Extract the (x, y) coordinate from the center of the cell holding the provided text.  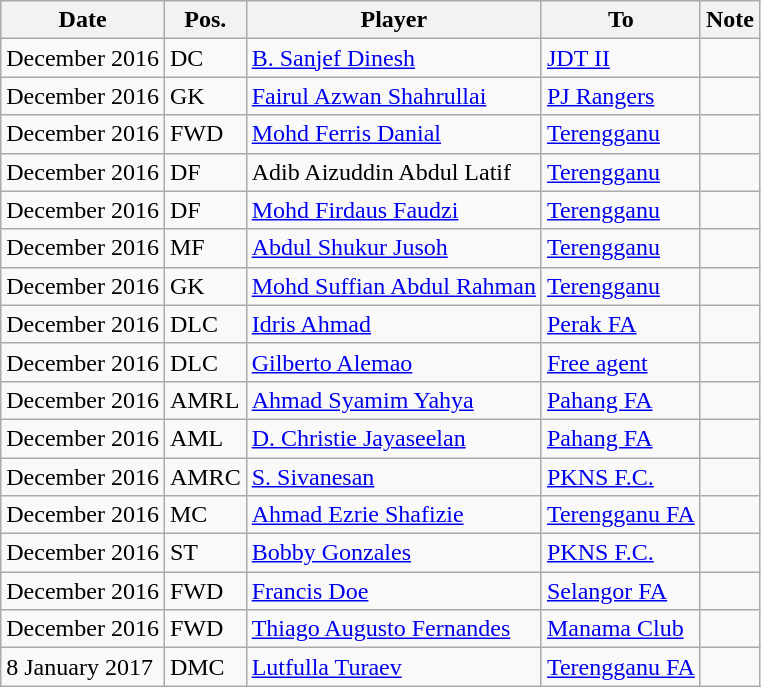
AMRL (205, 400)
S. Sivanesan (394, 477)
Manama Club (620, 629)
Thiago Augusto Fernandes (394, 629)
Lutfulla Turaev (394, 667)
Mohd Suffian Abdul Rahman (394, 286)
Abdul Shukur Jusoh (394, 248)
To (620, 20)
D. Christie Jayaseelan (394, 438)
DC (205, 58)
JDT II (620, 58)
Free agent (620, 362)
PJ Rangers (620, 96)
8 January 2017 (83, 667)
Mohd Firdaus Faudzi (394, 210)
Adib Aizuddin Abdul Latif (394, 172)
MF (205, 248)
Fairul Azwan Shahrullai (394, 96)
AML (205, 438)
Bobby Gonzales (394, 553)
Date (83, 20)
Ahmad Syamim Yahya (394, 400)
Francis Doe (394, 591)
MC (205, 515)
Perak FA (620, 324)
Selangor FA (620, 591)
Idris Ahmad (394, 324)
Ahmad Ezrie Shafizie (394, 515)
B. Sanjef Dinesh (394, 58)
ST (205, 553)
Note (730, 20)
Pos. (205, 20)
AMRC (205, 477)
Mohd Ferris Danial (394, 134)
DMC (205, 667)
Player (394, 20)
Gilberto Alemao (394, 362)
